Extract the (X, Y) coordinate from the center of the cell holding the provided text.  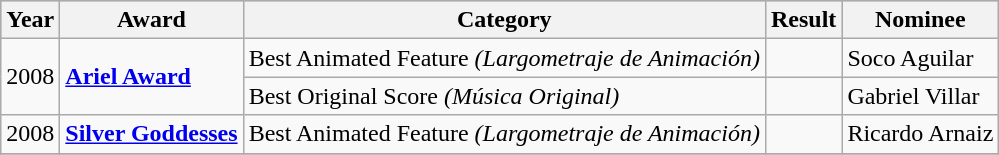
Result (803, 20)
Best Original Score (Música Original) (504, 96)
Gabriel Villar (920, 96)
Nominee (920, 20)
Award (152, 20)
Ariel Award (152, 77)
Silver Goddesses (152, 134)
Ricardo Arnaiz (920, 134)
Soco Aguilar (920, 58)
Category (504, 20)
Year (30, 20)
